Extract the (x, y) coordinate from the center of the cell holding the provided text.  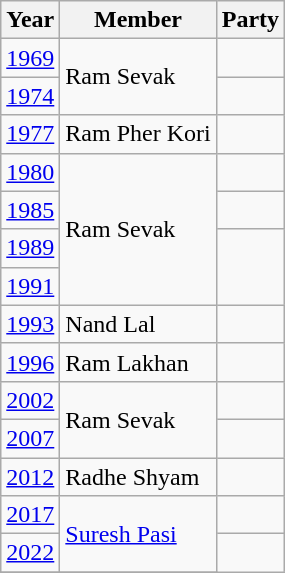
Radhe Shyam (138, 477)
1980 (30, 172)
2017 (30, 515)
Member (138, 20)
Year (30, 20)
2007 (30, 438)
Party (250, 20)
Ram Pher Kori (138, 134)
1996 (30, 362)
1991 (30, 286)
2022 (30, 553)
1993 (30, 324)
Ram Lakhan (138, 362)
2002 (30, 400)
Nand Lal (138, 324)
1974 (30, 96)
1969 (30, 58)
1989 (30, 248)
2012 (30, 477)
1977 (30, 134)
1985 (30, 210)
Suresh Pasi (138, 534)
